Extract the (X, Y) coordinate from the center of the cell holding the provided text.  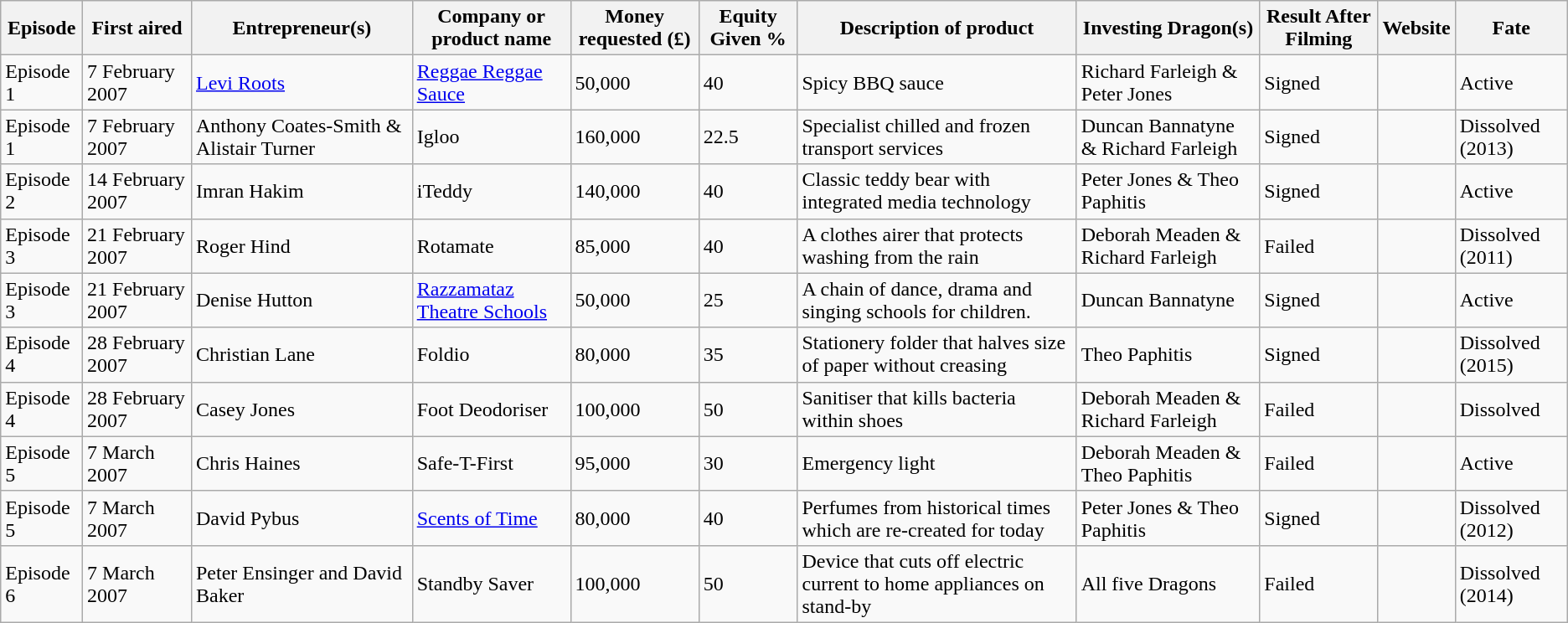
95,000 (635, 464)
Dissolved (2012) (1511, 517)
Fate (1511, 28)
Sanitiser that kills bacteria within shoes (936, 409)
Classic teddy bear with integrated media technology (936, 191)
Rotamate (491, 246)
Theo Paphitis (1168, 355)
Reggae Reggae Sauce (491, 82)
Perfumes from historical times which are re-created for today (936, 517)
Dissolved (2013) (1511, 137)
Scents of Time (491, 517)
All five Dragons (1168, 584)
Safe-T-First (491, 464)
Deborah Meaden & Theo Paphitis (1168, 464)
Denise Hutton (302, 300)
Website (1416, 28)
Duncan Bannatyne (1168, 300)
Dissolved (1511, 409)
35 (748, 355)
A clothes airer that protects washing from the rain (936, 246)
25 (748, 300)
A chain of dance, drama and singing schools for children. (936, 300)
Igloo (491, 137)
160,000 (635, 137)
14 February 2007 (137, 191)
Dissolved (2011) (1511, 246)
Stationery folder that halves size of paper without creasing (936, 355)
Peter Ensinger and David Baker (302, 584)
Foot Deodoriser (491, 409)
Spicy BBQ sauce (936, 82)
Anthony Coates-Smith & Alistair Turner (302, 137)
Specialist chilled and frozen transport services (936, 137)
Equity Given % (748, 28)
Richard Farleigh & Peter Jones (1168, 82)
Description of product (936, 28)
30 (748, 464)
Chris Haines (302, 464)
Levi Roots (302, 82)
Christian Lane (302, 355)
Razzamataz Theatre Schools (491, 300)
Result After Filming (1318, 28)
Money requested (£) (635, 28)
First aired (137, 28)
140,000 (635, 191)
David Pybus (302, 517)
Episode 2 (42, 191)
22.5 (748, 137)
85,000 (635, 246)
Standby Saver (491, 584)
Roger Hind (302, 246)
Foldio (491, 355)
Investing Dragon(s) (1168, 28)
Entrepreneur(s) (302, 28)
Casey Jones (302, 409)
iTeddy (491, 191)
Episode 6 (42, 584)
Dissolved (2014) (1511, 584)
Imran Hakim (302, 191)
Emergency light (936, 464)
Company or product name (491, 28)
Dissolved (2015) (1511, 355)
Device that cuts off electric current to home appliances on stand-by (936, 584)
Episode (42, 28)
Duncan Bannatyne & Richard Farleigh (1168, 137)
